Search for the cell housing the specified text and yield its [x, y] center coordinate. 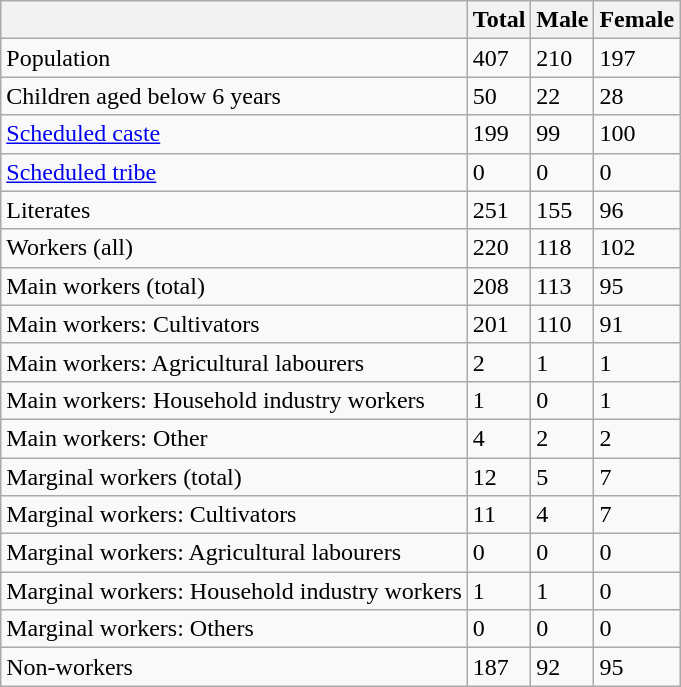
Main workers: Household industry workers [234, 400]
50 [499, 96]
91 [637, 324]
99 [562, 134]
12 [499, 477]
28 [637, 96]
Main workers: Other [234, 438]
Marginal workers: Household industry workers [234, 591]
220 [499, 248]
102 [637, 248]
Marginal workers: Agricultural labourers [234, 553]
155 [562, 210]
Scheduled tribe [234, 172]
Marginal workers (total) [234, 477]
Main workers (total) [234, 286]
Children aged below 6 years [234, 96]
197 [637, 58]
113 [562, 286]
Male [562, 20]
Non-workers [234, 667]
187 [499, 667]
Literates [234, 210]
Scheduled caste [234, 134]
92 [562, 667]
Marginal workers: Others [234, 629]
Total [499, 20]
Population [234, 58]
Main workers: Agricultural labourers [234, 362]
Female [637, 20]
96 [637, 210]
Main workers: Cultivators [234, 324]
251 [499, 210]
210 [562, 58]
22 [562, 96]
Workers (all) [234, 248]
5 [562, 477]
118 [562, 248]
110 [562, 324]
201 [499, 324]
100 [637, 134]
11 [499, 515]
407 [499, 58]
Marginal workers: Cultivators [234, 515]
208 [499, 286]
199 [499, 134]
